Find where the given text appears and provide that cell's center as (X, Y) coordinate. 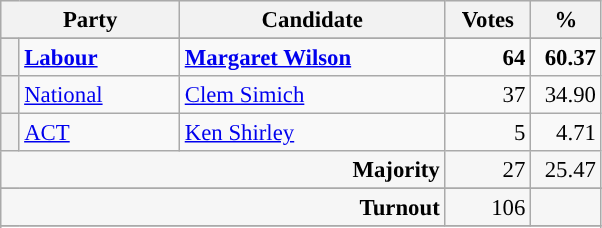
Majority (223, 170)
64 (488, 58)
ACT (100, 133)
Party (90, 20)
Candidate (312, 20)
Ken Shirley (312, 133)
% (566, 20)
34.90 (566, 95)
Margaret Wilson (312, 58)
106 (488, 208)
National (100, 95)
37 (488, 95)
4.71 (566, 133)
25.47 (566, 170)
Clem Simich (312, 95)
Votes (488, 20)
60.37 (566, 58)
27 (488, 170)
Labour (100, 58)
5 (488, 133)
Turnout (223, 208)
